Capture the cell that displays the provided text and extract its [x, y] central coordinate. 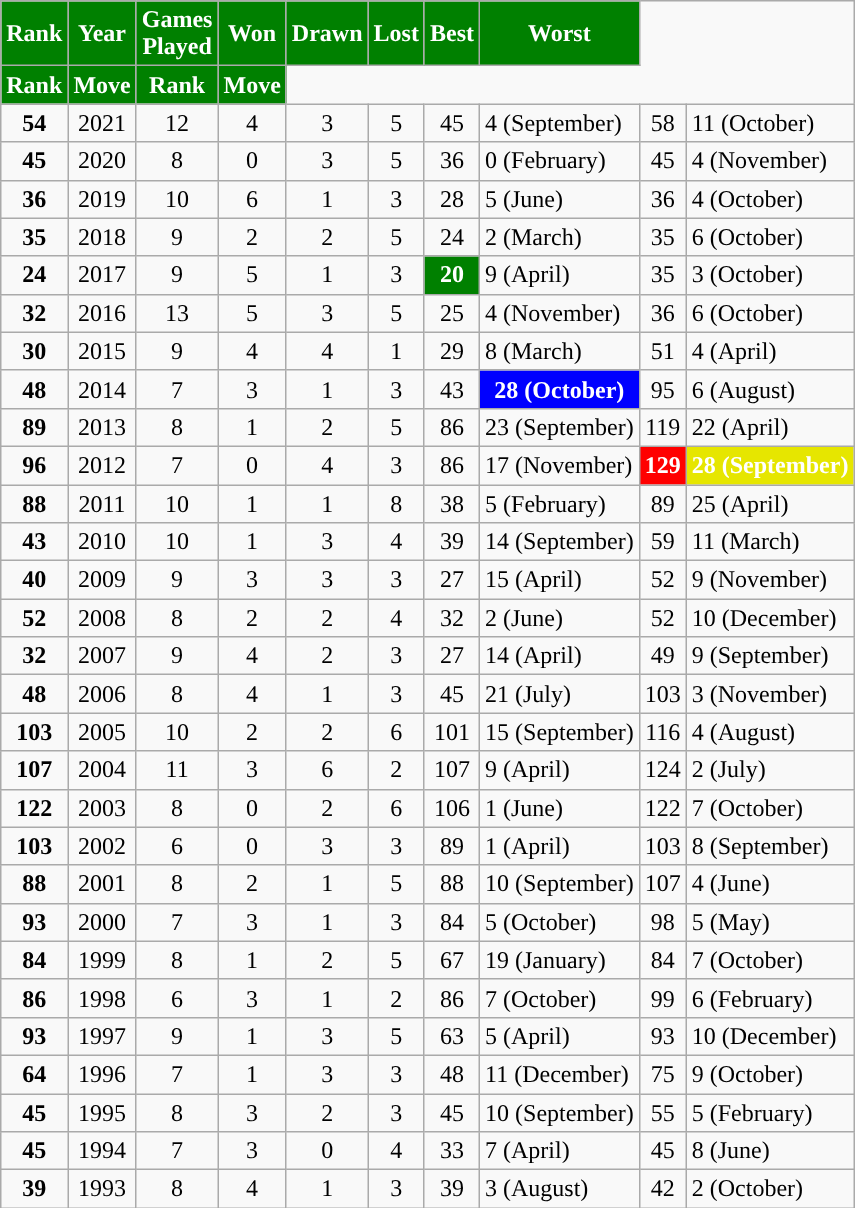
2018 [102, 237]
2006 [102, 694]
75 [662, 1074]
3 (November) [770, 694]
2021 [102, 123]
1993 [102, 1189]
1996 [102, 1074]
106 [452, 808]
5 (June) [560, 199]
Won [252, 34]
2012 [102, 465]
4 (April) [770, 351]
1998 [102, 998]
Worst [560, 34]
1995 [102, 1113]
1997 [102, 1036]
29 [452, 351]
20 [452, 275]
11 (December) [560, 1074]
2001 [102, 884]
13 [177, 313]
Drawn [327, 34]
2 (June) [560, 618]
11 (October) [770, 123]
67 [452, 960]
2019 [102, 199]
101 [452, 732]
30 [34, 351]
28 (October) [560, 389]
4 (September) [560, 123]
21 (July) [560, 694]
15 (September) [560, 732]
2017 [102, 275]
Best [452, 34]
2004 [102, 770]
Lost [396, 34]
40 [34, 580]
1 (April) [560, 846]
1994 [102, 1151]
2010 [102, 542]
8 (March) [560, 351]
63 [452, 1036]
4 (October) [770, 199]
2000 [102, 922]
5 (April) [560, 1036]
54 [34, 123]
2 (October) [770, 1189]
2002 [102, 846]
1 (June) [560, 808]
2 (March) [560, 237]
25 (April) [770, 503]
64 [34, 1074]
116 [662, 732]
4 (June) [770, 884]
28 (September) [770, 465]
95 [662, 389]
2009 [102, 580]
33 [452, 1151]
2011 [102, 503]
6 (February) [770, 998]
12 [177, 123]
8 (June) [770, 1151]
2015 [102, 351]
38 [452, 503]
2013 [102, 427]
15 (April) [560, 580]
9 (November) [770, 580]
2020 [102, 161]
14 (September) [560, 542]
8 (September) [770, 846]
2003 [102, 808]
9 (September) [770, 656]
2 (July) [770, 770]
9 (October) [770, 1074]
7 (April) [560, 1151]
Year [102, 34]
28 [452, 199]
124 [662, 770]
25 [452, 313]
22 (April) [770, 427]
5 (May) [770, 922]
4 (August) [770, 732]
55 [662, 1113]
1999 [102, 960]
42 [662, 1189]
11 [177, 770]
23 (September) [560, 427]
2005 [102, 732]
3 (August) [560, 1189]
2008 [102, 618]
129 [662, 465]
59 [662, 542]
5 (October) [560, 922]
0 (February) [560, 161]
119 [662, 427]
51 [662, 351]
96 [34, 465]
58 [662, 123]
98 [662, 922]
6 (August) [770, 389]
3 (October) [770, 275]
99 [662, 998]
49 [662, 656]
2007 [102, 656]
2016 [102, 313]
2014 [102, 389]
19 (January) [560, 960]
GamesPlayed [177, 34]
14 (April) [560, 656]
17 (November) [560, 465]
11 (March) [770, 542]
